Return the [x, y] coordinate for the center point of the cell that contains the specified text.  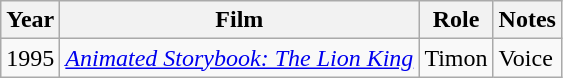
1995 [30, 58]
Year [30, 20]
Voice [527, 58]
Timon [456, 58]
Role [456, 20]
Animated Storybook: The Lion King [240, 58]
Film [240, 20]
Notes [527, 20]
